Search for the cell housing the specified text and yield its [x, y] center coordinate. 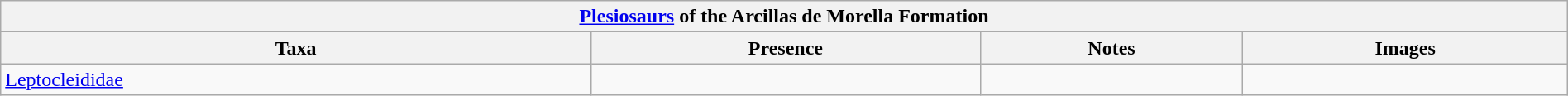
Images [1405, 48]
Presence [786, 48]
Leptocleididae [296, 79]
Notes [1111, 48]
Plesiosaurs of the Arcillas de Morella Formation [784, 17]
Taxa [296, 48]
